Scan for the cell matching the given text and deliver its (x, y) coordinate at center. 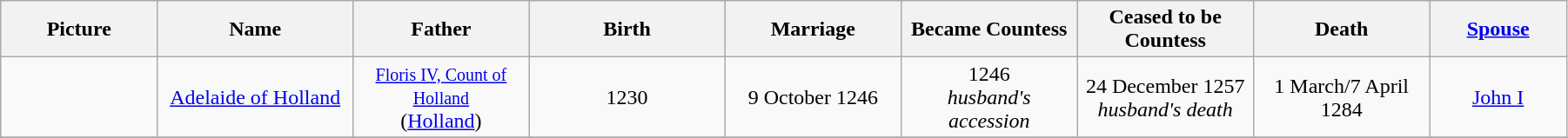
24 December 1257husband's death (1165, 97)
Name (256, 30)
John I (1498, 97)
Ceased to be Countess (1165, 30)
Spouse (1498, 30)
Marriage (813, 30)
1246husband's accession (989, 97)
1230 (627, 97)
Adelaide of Holland (256, 97)
Became Countess (989, 30)
Birth (627, 30)
Floris IV, Count of Holland(Holland) (441, 97)
9 October 1246 (813, 97)
Father (441, 30)
1 March/7 April 1284 (1341, 97)
Death (1341, 30)
Picture (79, 30)
